Return (X, Y) of the center of cell containing provided text 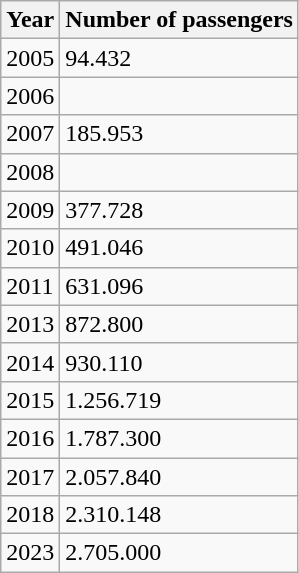
2.705.000 (180, 553)
2016 (30, 438)
2008 (30, 172)
2009 (30, 210)
2010 (30, 248)
2006 (30, 96)
94.432 (180, 58)
2007 (30, 134)
2017 (30, 477)
2023 (30, 553)
2005 (30, 58)
2015 (30, 400)
2011 (30, 286)
2.057.840 (180, 477)
377.728 (180, 210)
Number of passengers (180, 20)
2.310.148 (180, 515)
872.800 (180, 324)
1.256.719 (180, 400)
930.110 (180, 362)
1.787.300 (180, 438)
2013 (30, 324)
Year (30, 20)
185.953 (180, 134)
2018 (30, 515)
491.046 (180, 248)
2014 (30, 362)
631.096 (180, 286)
